Capture the cell that displays the provided text and extract its (x, y) central coordinate. 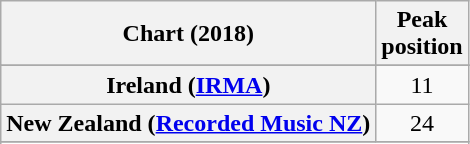
Ireland (IRMA) (188, 85)
Chart (2018) (188, 34)
11 (422, 85)
New Zealand (Recorded Music NZ) (188, 123)
Peak position (422, 34)
24 (422, 123)
